Return the [X, Y] coordinate for the center point of the cell that contains the specified text.  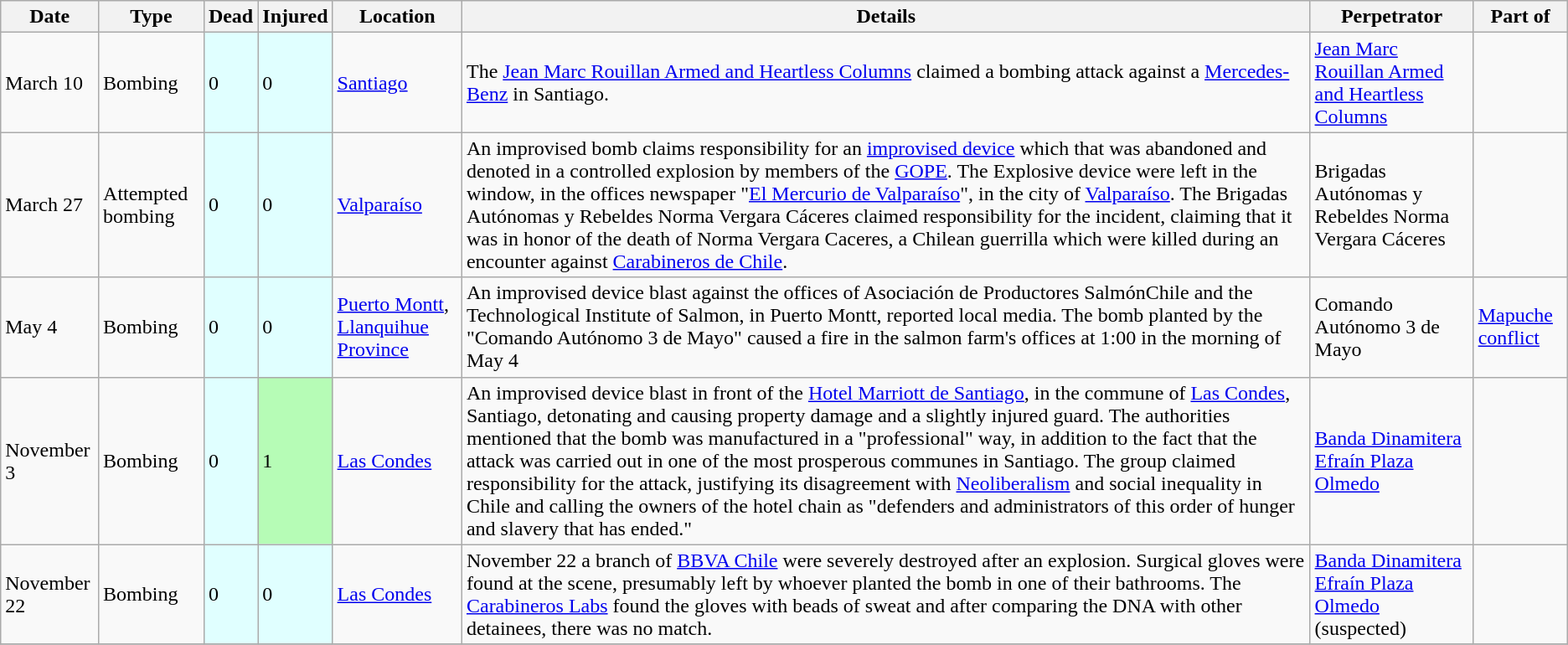
Comando Autónomo 3 de Mayo [1392, 327]
Dead [230, 17]
March 27 [50, 204]
The Jean Marc Rouillan Armed and Heartless Columns claimed a bombing attack against a Mercedes-Benz in Santiago. [886, 82]
Puerto Montt, Llanquihue Province [397, 327]
Santiago [397, 82]
Perpetrator [1392, 17]
Location [397, 17]
Jean Marc Rouillan Armed and Heartless Columns [1392, 82]
November 3 [50, 461]
May 4 [50, 327]
Injured [295, 17]
Mapuche conflict [1520, 327]
Banda Dinamitera Efraín Plaza Olmedo [1392, 461]
Details [886, 17]
Type [152, 17]
Part of [1520, 17]
Valparaíso [397, 204]
March 10 [50, 82]
Attempted bombing [152, 204]
Date [50, 17]
November 22 [50, 595]
Banda Dinamitera Efraín Plaza Olmedo (suspected) [1392, 595]
Brigadas Autónomas y Rebeldes Norma Vergara Cáceres [1392, 204]
1 [295, 461]
